Search for the cell housing the specified text and yield its (x, y) center coordinate. 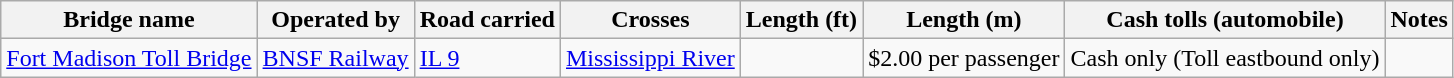
Length (m) (964, 20)
Mississippi River (650, 58)
Length (ft) (801, 20)
Fort Madison Toll Bridge (129, 58)
Bridge name (129, 20)
Cash tolls (automobile) (1225, 20)
Notes (1419, 20)
Crosses (650, 20)
Operated by (336, 20)
$2.00 per passenger (964, 58)
Road carried (487, 20)
IL 9 (487, 58)
BNSF Railway (336, 58)
Cash only (Toll eastbound only) (1225, 58)
